Search for the cell housing the specified text and yield its [X, Y] center coordinate. 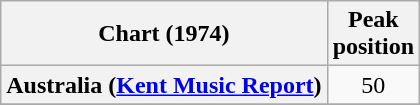
Peakposition [373, 34]
50 [373, 85]
Chart (1974) [164, 34]
Australia (Kent Music Report) [164, 85]
